Detect which cell encompasses the target text, then output its (X, Y) center coordinate. 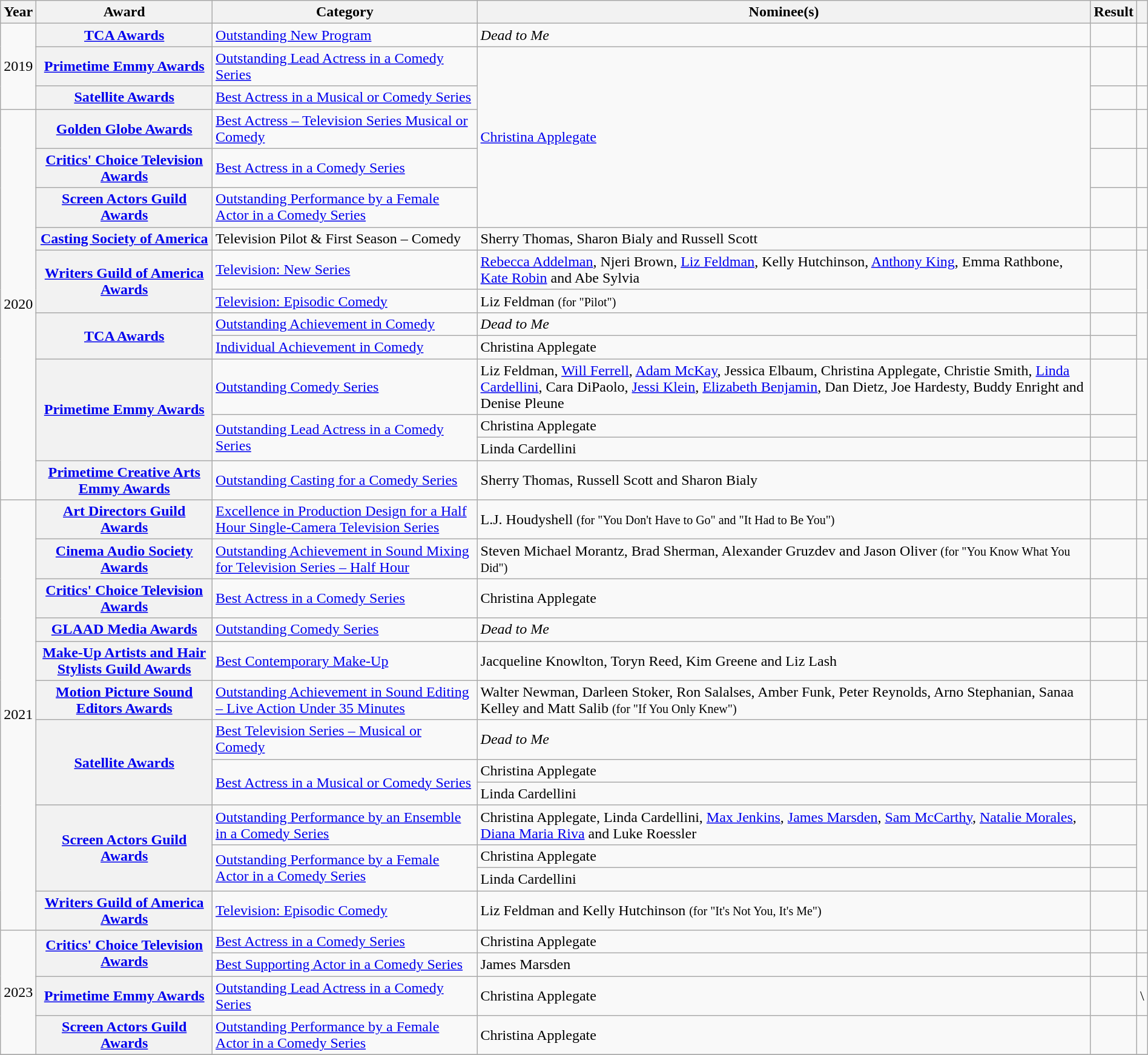
Sherry Thomas, Russell Scott and Sharon Bialy (783, 481)
Outstanding Casting for a Comedy Series (345, 481)
Casting Society of America (125, 238)
Individual Achievement in Comedy (345, 347)
Rebecca Addelman, Njeri Brown, Liz Feldman, Kelly Hutchinson, Anthony King, Emma Rathbone, Kate Robin and Abe Sylvia (783, 270)
Art Directors Guild Awards (125, 519)
Award (125, 12)
Best Actress – Television Series Musical or Comedy (345, 128)
GLAAD Media Awards (125, 629)
Television: New Series (345, 270)
Television Pilot & First Season – Comedy (345, 238)
2021 (18, 715)
Liz Feldman and Kelly Hutchinson (for "It's Not You, It's Me") (783, 910)
James Marsden (783, 965)
Result (1113, 12)
2019 (18, 67)
Primetime Creative Arts Emmy Awards (125, 481)
Excellence in Production Design for a Half Hour Single-Camera Television Series (345, 519)
Golden Globe Awards (125, 128)
Outstanding Achievement in Sound Mixing for Television Series – Half Hour (345, 559)
Outstanding Performance by an Ensemble in a Comedy Series (345, 824)
Outstanding Achievement in Sound Editing – Live Action Under 35 Minutes (345, 700)
Jacqueline Knowlton, Toryn Reed, Kim Greene and Liz Lash (783, 661)
\ (1142, 996)
Outstanding New Program (345, 35)
Make-Up Artists and Hair Stylists Guild Awards (125, 661)
Best Television Series – Musical or Comedy (345, 740)
Best Supporting Actor in a Comedy Series (345, 965)
Motion Picture Sound Editors Awards (125, 700)
Cinema Audio Society Awards (125, 559)
Outstanding Achievement in Comedy (345, 324)
Christina Applegate, Linda Cardellini, Max Jenkins, James Marsden, Sam McCarthy, Natalie Morales, Diana Maria Riva and Luke Roessler (783, 824)
Liz Feldman (for "Pilot") (783, 301)
L.J. Houdyshell (for "You Don't Have to Go" and "It Had to Be You") (783, 519)
2020 (18, 304)
Best Contemporary Make-Up (345, 661)
Year (18, 12)
Nominee(s) (783, 12)
Steven Michael Morantz, Brad Sherman, Alexander Gruzdev and Jason Oliver (for "You Know What You Did") (783, 559)
Walter Newman, Darleen Stoker, Ron Salalses, Amber Funk, Peter Reynolds, Arno Stephanian, Sanaa Kelley and Matt Salib (for "If You Only Knew") (783, 700)
Sherry Thomas, Sharon Bialy and Russell Scott (783, 238)
Category (345, 12)
2023 (18, 993)
